Return the (x, y) coordinate for the center point of the cell that contains the specified text.  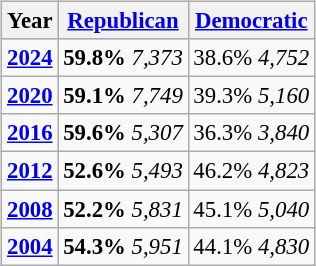
Democratic (251, 21)
Republican (123, 21)
2008 (30, 209)
45.1% 5,040 (251, 209)
44.1% 4,830 (251, 246)
59.6% 5,307 (123, 133)
38.6% 4,752 (251, 58)
2024 (30, 58)
46.2% 4,823 (251, 171)
52.2% 5,831 (123, 209)
2016 (30, 133)
2020 (30, 96)
59.1% 7,749 (123, 96)
52.6% 5,493 (123, 171)
39.3% 5,160 (251, 96)
2012 (30, 171)
36.3% 3,840 (251, 133)
59.8% 7,373 (123, 58)
54.3% 5,951 (123, 246)
Year (30, 21)
2004 (30, 246)
